Detect which cell encompasses the target text, then output its [X, Y] center coordinate. 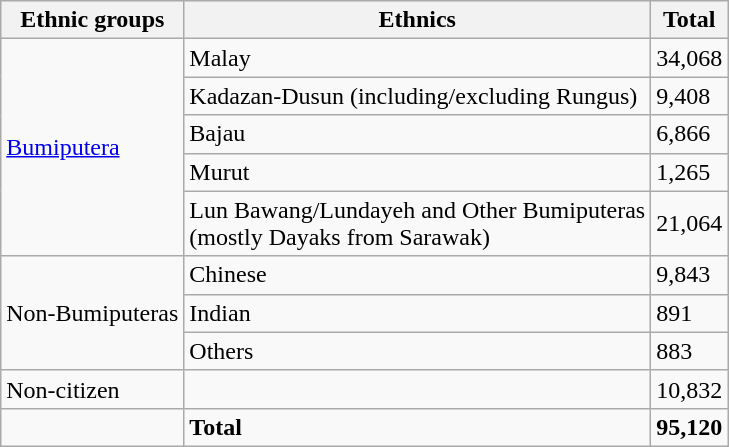
1,265 [690, 172]
891 [690, 313]
9,408 [690, 96]
Murut [418, 172]
6,866 [690, 134]
21,064 [690, 224]
10,832 [690, 389]
Ethnics [418, 20]
Ethnic groups [92, 20]
Indian [418, 313]
Chinese [418, 275]
95,120 [690, 427]
Kadazan-Dusun (including/excluding Rungus) [418, 96]
34,068 [690, 58]
Others [418, 351]
Non-Bumiputeras [92, 313]
Bajau [418, 134]
Non-citizen [92, 389]
Malay [418, 58]
Bumiputera [92, 148]
Lun Bawang/Lundayeh and Other Bumiputeras (mostly Dayaks from Sarawak) [418, 224]
9,843 [690, 275]
883 [690, 351]
